Capture the cell that displays the provided text and extract its (x, y) central coordinate. 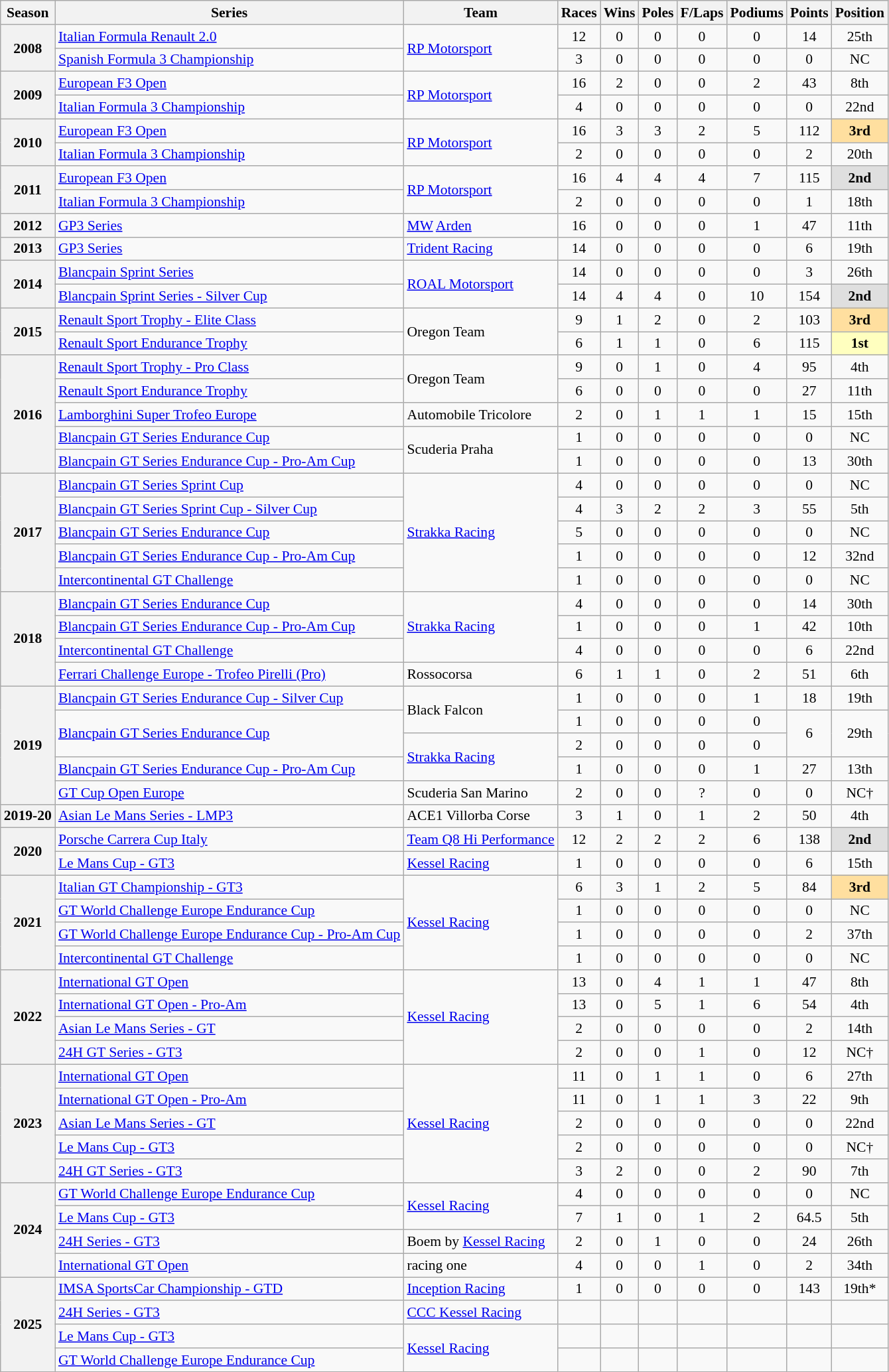
54 (809, 1005)
2010 (28, 142)
138 (809, 840)
Blancpain Sprint Series (230, 273)
90 (809, 1171)
Wins (620, 13)
29th (860, 734)
25th (860, 36)
GT World Challenge Europe Endurance Cup - Pro-Am Cup (230, 935)
1st (860, 344)
20th (860, 155)
Races (579, 13)
ACE1 Villorba Corse (480, 816)
154 (809, 297)
Podiums (756, 13)
Team (480, 13)
racing one (480, 1265)
Renault Sport Trophy - Elite Class (230, 320)
Points (809, 13)
10 (756, 297)
2019-20 (28, 816)
95 (809, 368)
Poles (657, 13)
? (702, 793)
Position (860, 13)
24 (809, 1242)
13th (860, 769)
Blancpain GT Series Sprint Cup (230, 486)
Scuderia Praha (480, 450)
2011 (28, 190)
CCC Kessel Racing (480, 1313)
2012 (28, 226)
55 (809, 509)
Italian Formula Renault 2.0 (230, 36)
19th* (860, 1289)
2009 (28, 96)
103 (809, 320)
18th (860, 202)
2015 (28, 332)
10th (860, 627)
Trident Racing (480, 249)
2018 (28, 639)
2014 (28, 284)
Asian Le Mans Series - LMP3 (230, 816)
Boem by Kessel Racing (480, 1242)
2016 (28, 415)
Inception Racing (480, 1289)
Blancpain GT Series Endurance Cup - Silver Cup (230, 698)
2008 (28, 48)
Ferrari Challenge Europe - Trofeo Pirelli (Pro) (230, 675)
27th (860, 1076)
34th (860, 1265)
ROAL Motorsport (480, 284)
112 (809, 131)
22 (809, 1100)
F/Laps (702, 13)
Porsche Carrera Cup Italy (230, 840)
2023 (28, 1123)
Italian GT Championship - GT3 (230, 887)
7th (860, 1171)
84 (809, 887)
2013 (28, 249)
2025 (28, 1324)
51 (809, 675)
2020 (28, 852)
Scuderia San Marino (480, 793)
Spanish Formula 3 Championship (230, 60)
2017 (28, 533)
MW Arden (480, 226)
6th (860, 675)
143 (809, 1289)
18 (809, 698)
50 (809, 816)
64.5 (809, 1218)
2022 (28, 1017)
Blancpain Sprint Series - Silver Cup (230, 297)
43 (809, 84)
Season (28, 13)
14th (860, 1029)
15 (809, 415)
Blancpain GT Series Sprint Cup - Silver Cup (230, 509)
2021 (28, 922)
37th (860, 935)
Rossocorsa (480, 675)
Lamborghini Super Trofeo Europe (230, 415)
32nd (860, 557)
9th (860, 1100)
2019 (28, 745)
Renault Sport Trophy - Pro Class (230, 368)
Series (230, 13)
42 (809, 627)
IMSA SportsCar Championship - GTD (230, 1289)
Team Q8 Hi Performance (480, 840)
Automobile Tricolore (480, 415)
Black Falcon (480, 710)
2024 (28, 1229)
GT Cup Open Europe (230, 793)
